Identify which cell holds the provided text, then report its [X, Y] central coordinate. 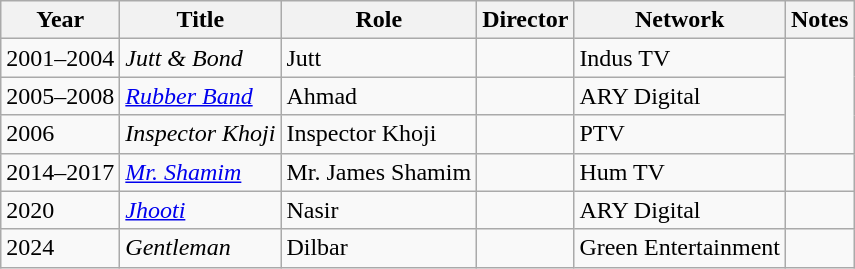
Gentleman [200, 248]
Mr. James Shamim [379, 172]
Year [60, 20]
Hum TV [680, 172]
2005–2008 [60, 96]
Nasir [379, 210]
Network [680, 20]
Indus TV [680, 58]
Jutt [379, 58]
Rubber Band [200, 96]
Ahmad [379, 96]
Director [526, 20]
Jutt & Bond [200, 58]
2001–2004 [60, 58]
Title [200, 20]
PTV [680, 134]
2020 [60, 210]
2006 [60, 134]
Dilbar [379, 248]
Jhooti [200, 210]
Green Entertainment [680, 248]
2014–2017 [60, 172]
Notes [819, 20]
Role [379, 20]
2024 [60, 248]
Mr. Shamim [200, 172]
